For the text-containing cell, return its midpoint in [x, y] coordinate format. 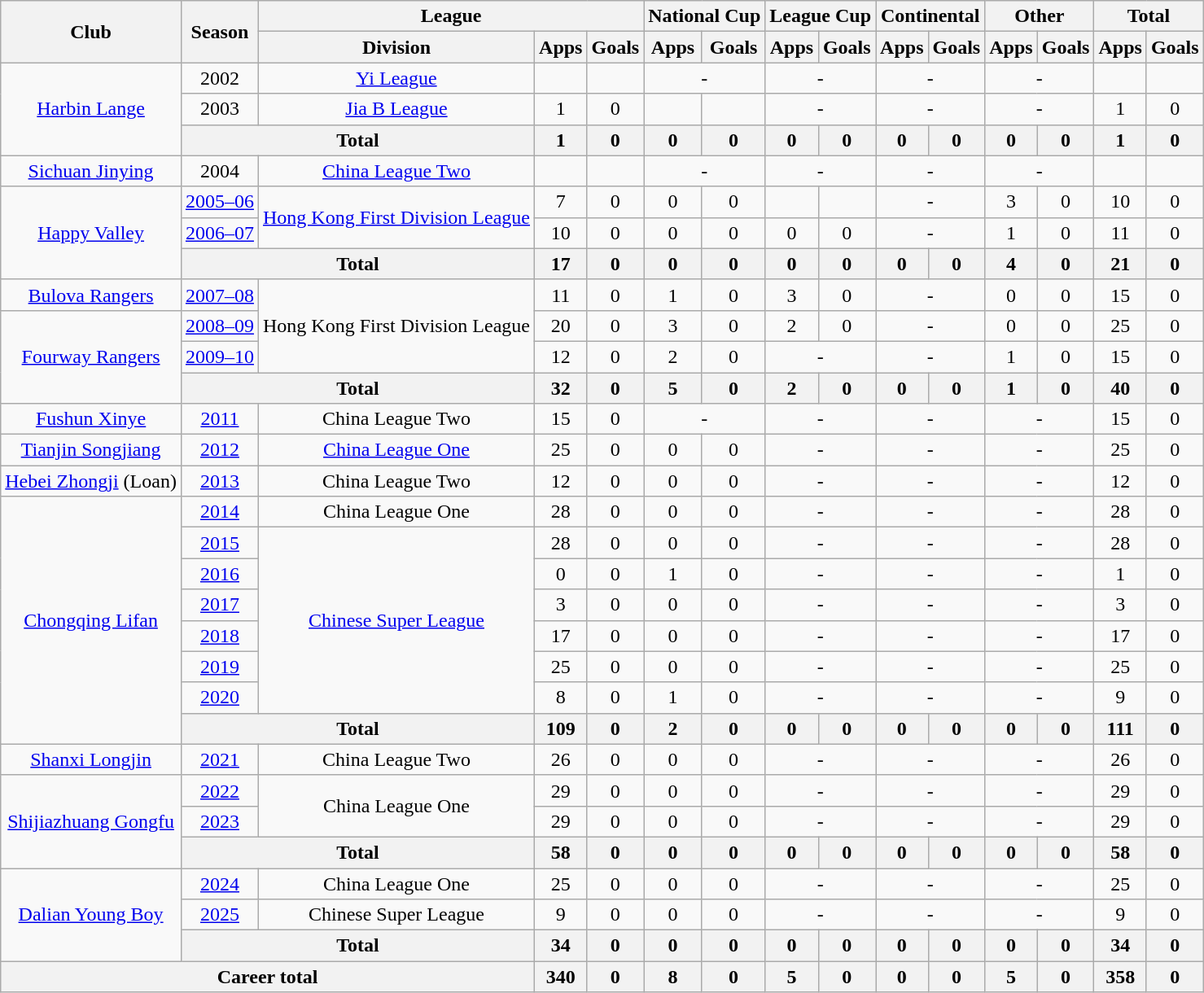
Fushun Xinye [91, 419]
2018 [220, 636]
2025 [220, 915]
2004 [220, 171]
109 [561, 728]
Dalian Young Boy [91, 914]
4 [1011, 264]
2013 [220, 481]
2007–08 [220, 295]
358 [1120, 977]
32 [561, 388]
20 [561, 326]
2022 [220, 790]
Other [1040, 16]
Season [220, 32]
Fourway Rangers [91, 357]
2015 [220, 543]
2011 [220, 419]
2020 [220, 698]
Yi League [396, 78]
2008–09 [220, 326]
Career total [268, 977]
Continental [930, 16]
21 [1120, 264]
340 [561, 977]
Hebei Zhongji (Loan) [91, 481]
40 [1120, 388]
111 [1120, 728]
2014 [220, 512]
Division [396, 47]
Sichuan Jinying [91, 171]
Happy Valley [91, 233]
2005–06 [220, 202]
2023 [220, 821]
Tianjin Songjiang [91, 450]
2003 [220, 109]
2017 [220, 605]
League Cup [821, 16]
Shijiazhuang Gongfu [91, 821]
2016 [220, 574]
Harbin Lange [91, 109]
2009–10 [220, 357]
2019 [220, 667]
2012 [220, 450]
2024 [220, 883]
2021 [220, 759]
National Cup [705, 16]
2006–07 [220, 233]
Shanxi Longjin [91, 759]
Jia B League [396, 109]
2002 [220, 78]
7 [561, 202]
Bulova Rangers [91, 295]
Club [91, 32]
League [451, 16]
Chongqing Lifan [91, 620]
